Provide the (X, Y) coordinate of the cell's center where the given text is located.  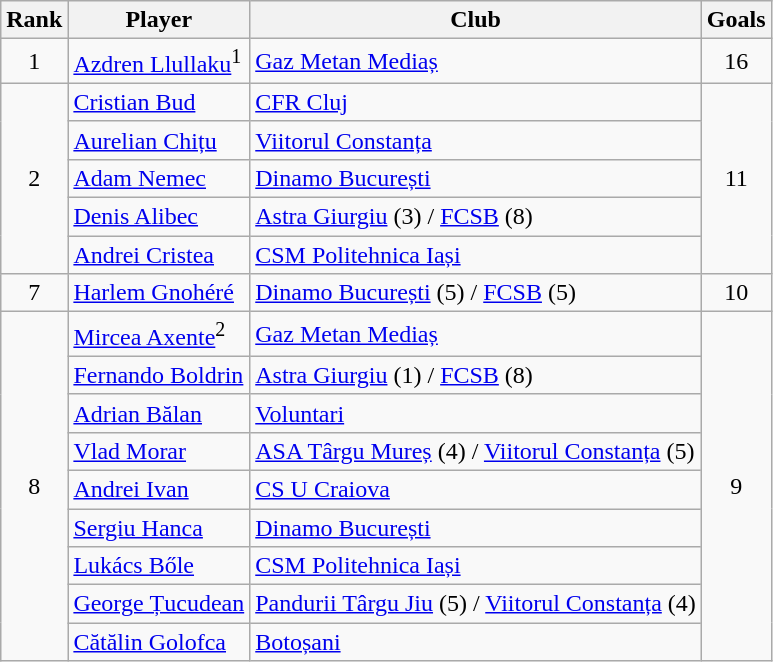
Club (476, 20)
Andrei Cristea (159, 255)
Aurelian Chițu (159, 140)
Voluntari (476, 413)
Cătălin Golofca (159, 642)
Dinamo București (5) / FCSB (5) (476, 293)
Andrei Ivan (159, 489)
Adam Nemec (159, 178)
2 (34, 178)
Player (159, 20)
Azdren Llullaku1 (159, 62)
Pandurii Târgu Jiu (5) / Viitorul Constanța (4) (476, 604)
8 (34, 486)
Astra Giurgiu (1) / FCSB (8) (476, 375)
Cristian Bud (159, 102)
Viitorul Constanța (476, 140)
10 (736, 293)
Vlad Morar (159, 451)
Harlem Gnohéré (159, 293)
ASA Târgu Mureș (4) / Viitorul Constanța (5) (476, 451)
Adrian Bălan (159, 413)
George Țucudean (159, 604)
Fernando Boldrin (159, 375)
CS U Craiova (476, 489)
Lukács Bőle (159, 566)
Mircea Axente2 (159, 334)
1 (34, 62)
7 (34, 293)
16 (736, 62)
CFR Cluj (476, 102)
Sergiu Hanca (159, 528)
Astra Giurgiu (3) / FCSB (8) (476, 217)
9 (736, 486)
11 (736, 178)
Botoșani (476, 642)
Denis Alibec (159, 217)
Goals (736, 20)
Rank (34, 20)
